Return the [x, y] coordinate for the center point of the cell that contains the specified text.  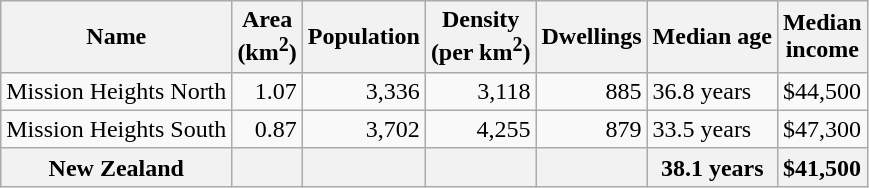
Dwellings [592, 37]
Mission Heights South [116, 129]
New Zealand [116, 167]
4,255 [480, 129]
$47,300 [822, 129]
3,702 [364, 129]
Density(per km2) [480, 37]
$44,500 [822, 91]
36.8 years [712, 91]
33.5 years [712, 129]
0.87 [267, 129]
Medianincome [822, 37]
Name [116, 37]
3,336 [364, 91]
879 [592, 129]
885 [592, 91]
Mission Heights North [116, 91]
$41,500 [822, 167]
38.1 years [712, 167]
3,118 [480, 91]
Population [364, 37]
1.07 [267, 91]
Area(km2) [267, 37]
Median age [712, 37]
